Provide the (x, y) coordinate of the cell's center where the given text is located.  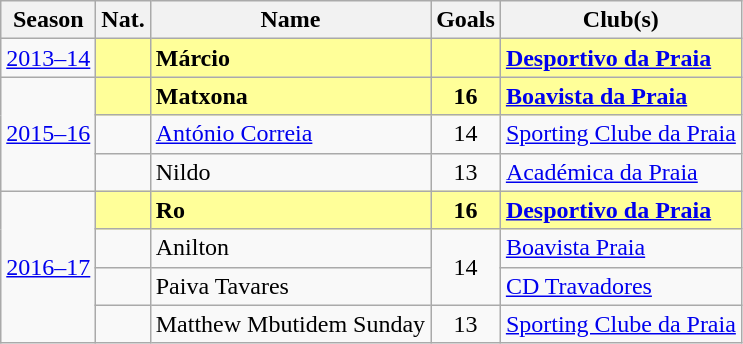
2013–14 (48, 58)
Anilton (290, 248)
Goals (466, 20)
Matthew Mbutidem Sunday (290, 324)
António Correia (290, 134)
Márcio (290, 58)
Season (48, 20)
Paiva Tavares (290, 286)
Club(s) (620, 20)
Académica da Praia (620, 172)
Nildo (290, 172)
Ro (290, 210)
Boavista da Praia (620, 96)
2015–16 (48, 134)
CD Travadores (620, 286)
Matxona (290, 96)
Boavista Praia (620, 248)
Nat. (123, 20)
2016–17 (48, 267)
Name (290, 20)
